Find where the given text appears and provide that cell's center as [X, Y] coordinate. 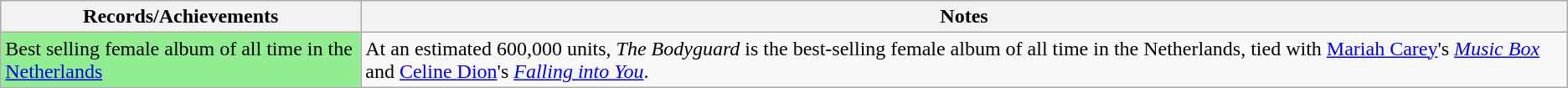
Best selling female album of all time in the Netherlands [181, 60]
Records/Achievements [181, 17]
Notes [965, 17]
